Find where the given text appears and provide that cell's center as (x, y) coordinate. 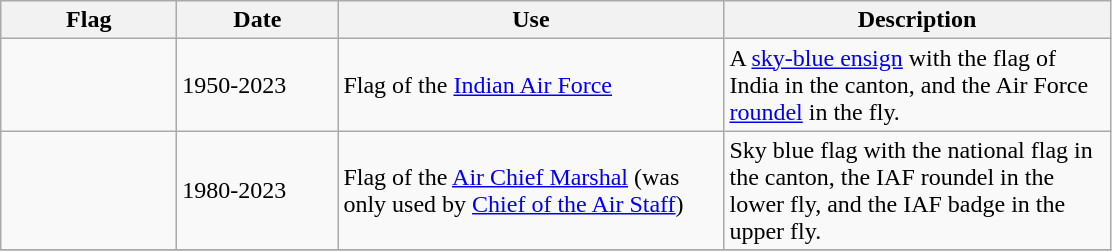
Flag of the Air Chief Marshal (was only used by Chief of the Air Staff) (531, 190)
Flag of the Indian Air Force (531, 85)
Date (258, 20)
Description (917, 20)
Use (531, 20)
1950-2023 (258, 85)
A sky-blue ensign with the flag of India in the canton, and the Air Force roundel in the fly. (917, 85)
1980-2023 (258, 190)
Sky blue flag with the national flag in the canton, the IAF roundel in the lower fly, and the IAF badge in the upper fly. (917, 190)
Flag (89, 20)
